Find where the given text appears and provide that cell's center as (x, y) coordinate. 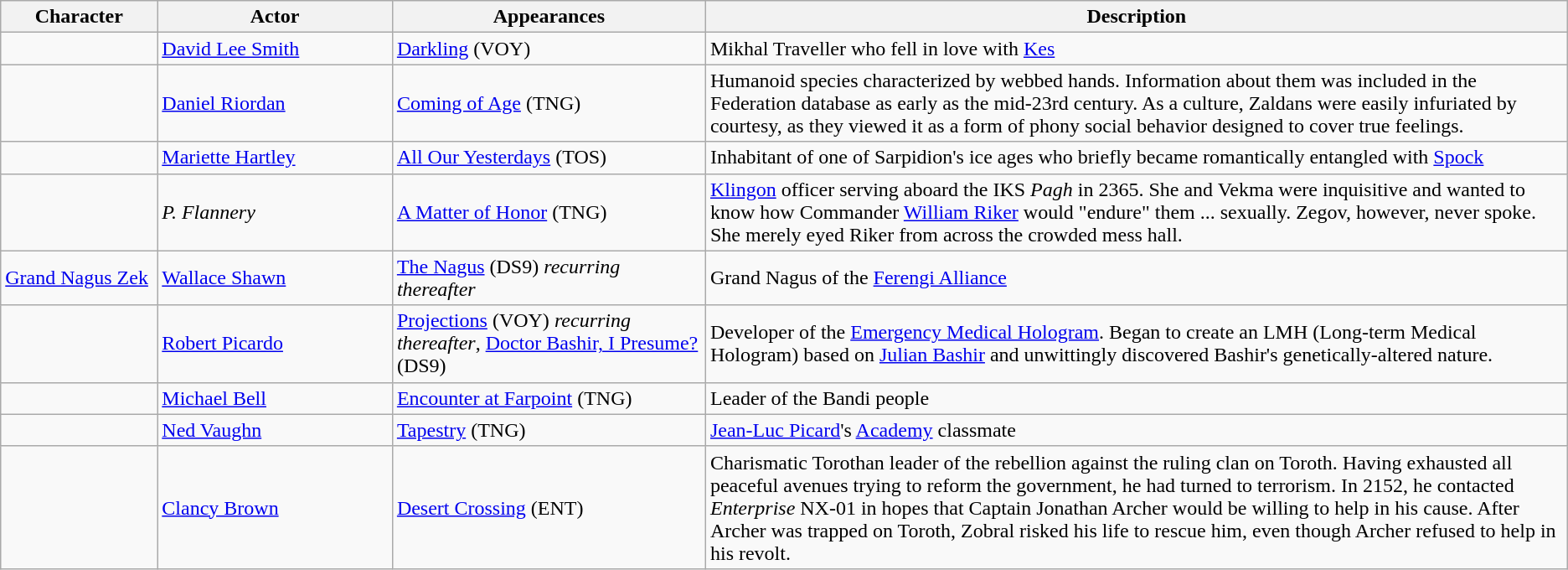
Michael Bell (275, 398)
Character (79, 17)
Mariette Hartley (275, 158)
Clancy Brown (275, 507)
Coming of Age (TNG) (549, 103)
Actor (275, 17)
Grand Nagus of the Ferengi Alliance (1136, 278)
Tapestry (TNG) (549, 430)
Projections (VOY) recurring thereafter, Doctor Bashir, I Presume? (DS9) (549, 344)
Inhabitant of one of Sarpidion's ice ages who briefly became romantically entangled with Spock (1136, 158)
Grand Nagus Zek (79, 278)
Ned Vaughn (275, 430)
Darkling (VOY) (549, 49)
Leader of the Bandi people (1136, 398)
Daniel Riordan (275, 103)
Robert Picardo (275, 344)
All Our Yesterdays (TOS) (549, 158)
A Matter of Honor (TNG) (549, 212)
David Lee Smith (275, 49)
Desert Crossing (ENT) (549, 507)
Appearances (549, 17)
Description (1136, 17)
The Nagus (DS9) recurring thereafter (549, 278)
P. Flannery (275, 212)
Encounter at Farpoint (TNG) (549, 398)
Mikhal Traveller who fell in love with Kes (1136, 49)
Jean-Luc Picard's Academy classmate (1136, 430)
Wallace Shawn (275, 278)
